Search for the cell housing the specified text and yield its [X, Y] center coordinate. 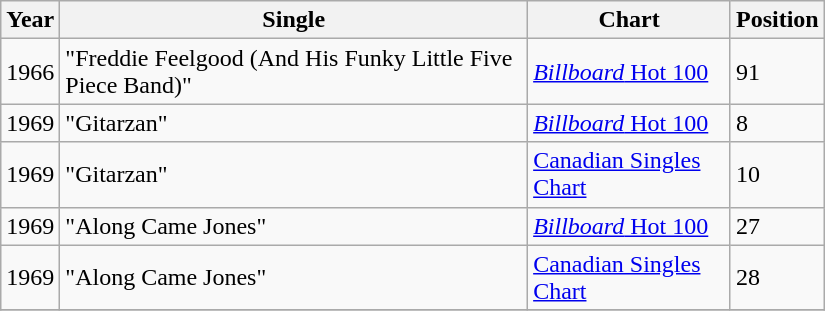
27 [777, 226]
Position [777, 20]
Chart [630, 20]
91 [777, 72]
8 [777, 123]
Year [30, 20]
Single [294, 20]
28 [777, 278]
10 [777, 174]
"Freddie Feelgood (And His Funky Little Five Piece Band)" [294, 72]
1966 [30, 72]
